Pinpoint the cell where the given text exists, returning its (X, Y) midpoint coordinate. 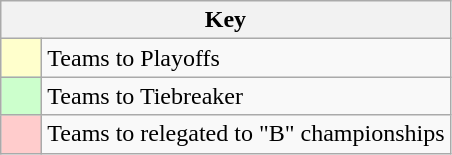
Teams to Tiebreaker (246, 96)
Teams to relegated to "B" championships (246, 134)
Key (226, 20)
Teams to Playoffs (246, 58)
